Pinpoint the cell where the given text exists, returning its [X, Y] midpoint coordinate. 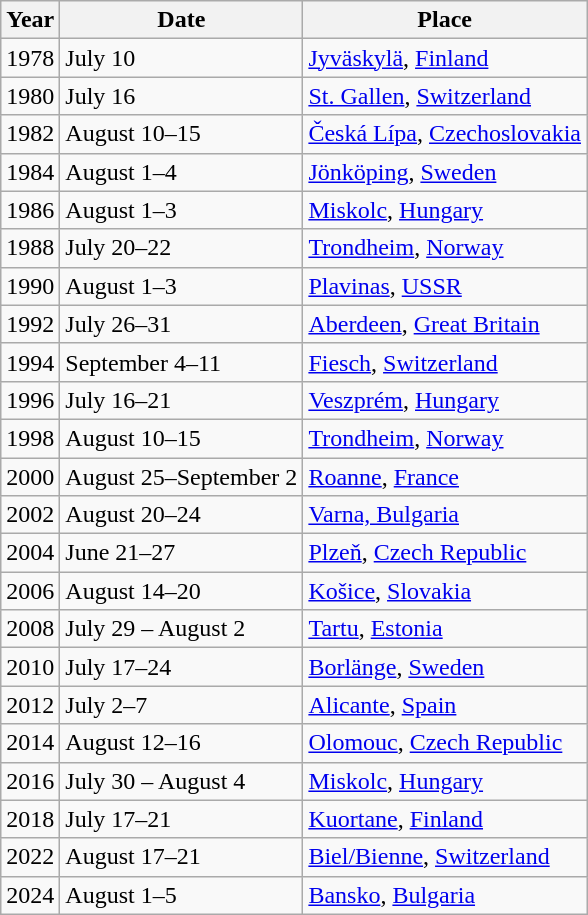
August 12–16 [182, 743]
Date [182, 20]
2008 [30, 629]
1980 [30, 96]
July 17–21 [182, 819]
June 21–27 [182, 553]
St. Gallen, Switzerland [445, 96]
2002 [30, 515]
July 10 [182, 58]
Kuortane, Finland [445, 819]
Veszprém, Hungary [445, 400]
2014 [30, 743]
2010 [30, 667]
August 1–4 [182, 172]
1992 [30, 324]
Košice, Slovakia [445, 591]
1986 [30, 210]
1998 [30, 438]
August 17–21 [182, 857]
September 4–11 [182, 362]
Plzeň, Czech Republic [445, 553]
Biel/Bienne, Switzerland [445, 857]
Varna, Bulgaria [445, 515]
Alicante, Spain [445, 705]
August 20–24 [182, 515]
July 17–24 [182, 667]
1982 [30, 134]
1996 [30, 400]
1994 [30, 362]
2024 [30, 895]
2004 [30, 553]
July 20–22 [182, 248]
July 29 – August 2 [182, 629]
Year [30, 20]
Plavinas, USSR [445, 286]
Česká Lípa, Czechoslovakia [445, 134]
July 2–7 [182, 705]
2022 [30, 857]
2012 [30, 705]
August 1–5 [182, 895]
Place [445, 20]
Roanne, France [445, 477]
Aberdeen, Great Britain [445, 324]
2000 [30, 477]
2016 [30, 781]
Borlänge, Sweden [445, 667]
1990 [30, 286]
1978 [30, 58]
Olomouc, Czech Republic [445, 743]
July 16–21 [182, 400]
1988 [30, 248]
July 26–31 [182, 324]
Fiesch, Switzerland [445, 362]
Jönköping, Sweden [445, 172]
August 25–September 2 [182, 477]
Jyväskylä, Finland [445, 58]
July 30 – August 4 [182, 781]
2018 [30, 819]
July 16 [182, 96]
August 14–20 [182, 591]
Bansko, Bulgaria [445, 895]
2006 [30, 591]
1984 [30, 172]
Tartu, Estonia [445, 629]
